From the cell containing the given text, extract its center point as [X, Y] coordinate. 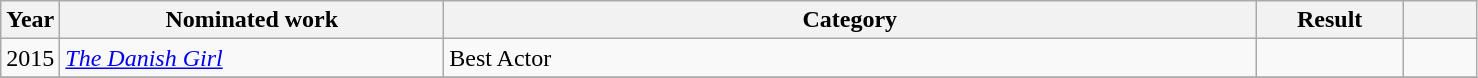
Year [30, 20]
Best Actor [850, 58]
2015 [30, 58]
Result [1330, 20]
Nominated work [252, 20]
Category [850, 20]
The Danish Girl [252, 58]
